Return the [X, Y] coordinate for the center point of the cell that contains the specified text.  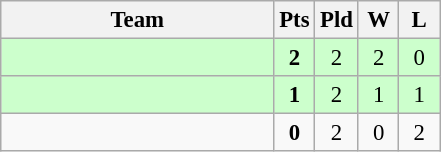
W [378, 20]
L [420, 20]
Team [138, 20]
Pld [337, 20]
Pts [294, 20]
